Extract the (x, y) coordinate from the center of the cell holding the provided text.  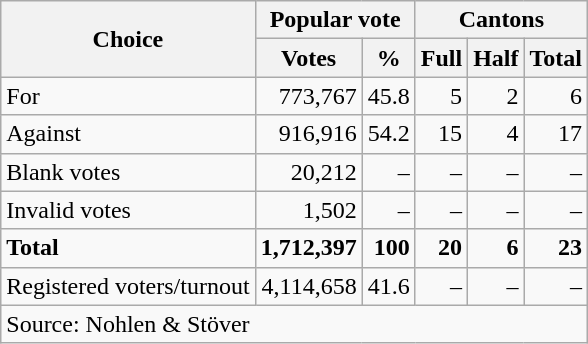
41.6 (388, 286)
45.8 (388, 96)
Registered voters/turnout (128, 286)
916,916 (308, 134)
Half (496, 58)
17 (556, 134)
Source: Nohlen & Stöver (294, 324)
2 (496, 96)
1,712,397 (308, 248)
Full (441, 58)
For (128, 96)
Invalid votes (128, 210)
20 (441, 248)
20,212 (308, 172)
23 (556, 248)
Choice (128, 39)
773,767 (308, 96)
5 (441, 96)
4 (496, 134)
15 (441, 134)
% (388, 58)
Blank votes (128, 172)
1,502 (308, 210)
Against (128, 134)
54.2 (388, 134)
100 (388, 248)
Votes (308, 58)
Popular vote (335, 20)
Cantons (501, 20)
4,114,658 (308, 286)
